Scan for the cell matching the given text and deliver its (X, Y) coordinate at center. 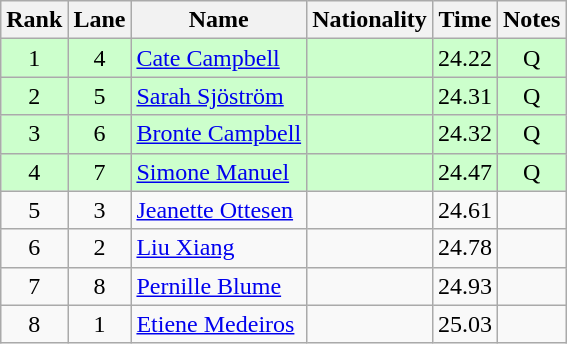
Notes (531, 20)
Sarah Sjöström (219, 96)
24.47 (464, 172)
Lane (100, 20)
24.22 (464, 58)
Rank (34, 20)
24.32 (464, 134)
Simone Manuel (219, 172)
24.93 (464, 286)
Liu Xiang (219, 248)
24.78 (464, 248)
24.31 (464, 96)
Cate Campbell (219, 58)
Time (464, 20)
24.61 (464, 210)
25.03 (464, 324)
Name (219, 20)
Etiene Medeiros (219, 324)
Jeanette Ottesen (219, 210)
Bronte Campbell (219, 134)
Pernille Blume (219, 286)
Nationality (370, 20)
